Return the (X, Y) coordinate for the center point of the cell that contains the specified text.  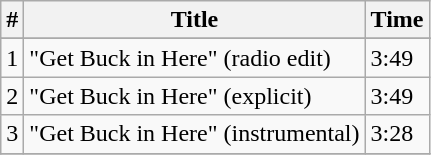
"Get Buck in Here" (instrumental) (194, 134)
1 (12, 58)
"Get Buck in Here" (explicit) (194, 96)
"Get Buck in Here" (radio edit) (194, 58)
2 (12, 96)
3:28 (397, 134)
Title (194, 20)
# (12, 20)
3 (12, 134)
Time (397, 20)
